Identify which cell holds the provided text, then report its [x, y] central coordinate. 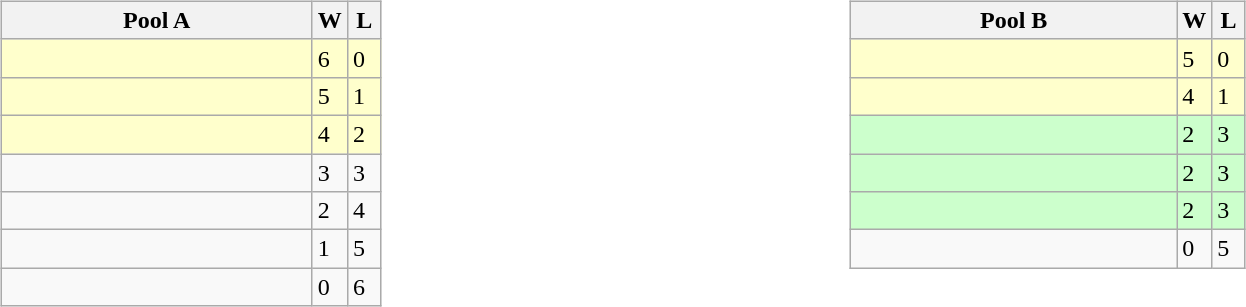
Pool A [156, 20]
Pool B [1014, 20]
